For the text-containing cell, return its midpoint in [X, Y] coordinate format. 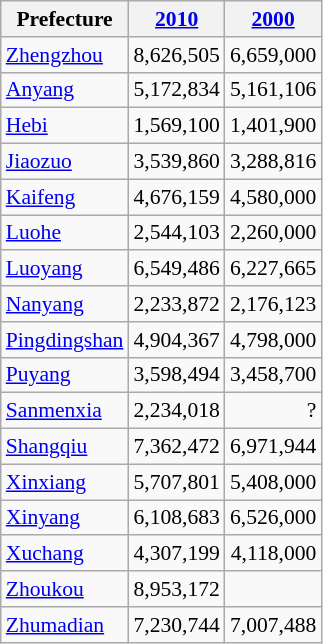
2,260,000 [273, 233]
4,118,000 [273, 554]
Luoyang [65, 269]
4,580,000 [273, 197]
Hebi [65, 126]
6,526,000 [273, 518]
3,598,494 [176, 375]
Shangqiu [65, 447]
Prefecture [65, 19]
7,362,472 [176, 447]
3,288,816 [273, 162]
Zhengzhou [65, 55]
Anyang [65, 90]
Xuchang [65, 554]
5,172,834 [176, 90]
4,798,000 [273, 340]
Xinxiang [65, 482]
Kaifeng [65, 197]
3,539,860 [176, 162]
2,176,123 [273, 304]
6,971,944 [273, 447]
6,659,000 [273, 55]
8,953,172 [176, 589]
7,007,488 [273, 625]
Luohe [65, 233]
Zhumadian [65, 625]
Pingdingshan [65, 340]
Zhoukou [65, 589]
Puyang [65, 375]
4,676,159 [176, 197]
Xinyang [65, 518]
7,230,744 [176, 625]
5,408,000 [273, 482]
8,626,505 [176, 55]
2,544,103 [176, 233]
6,227,665 [273, 269]
1,569,100 [176, 126]
2010 [176, 19]
2000 [273, 19]
5,707,801 [176, 482]
? [273, 411]
Sanmenxia [65, 411]
4,904,367 [176, 340]
Nanyang [65, 304]
5,161,106 [273, 90]
2,233,872 [176, 304]
3,458,700 [273, 375]
4,307,199 [176, 554]
6,549,486 [176, 269]
Jiaozuo [65, 162]
1,401,900 [273, 126]
2,234,018 [176, 411]
6,108,683 [176, 518]
